Find where the given text appears and provide that cell's center as [x, y] coordinate. 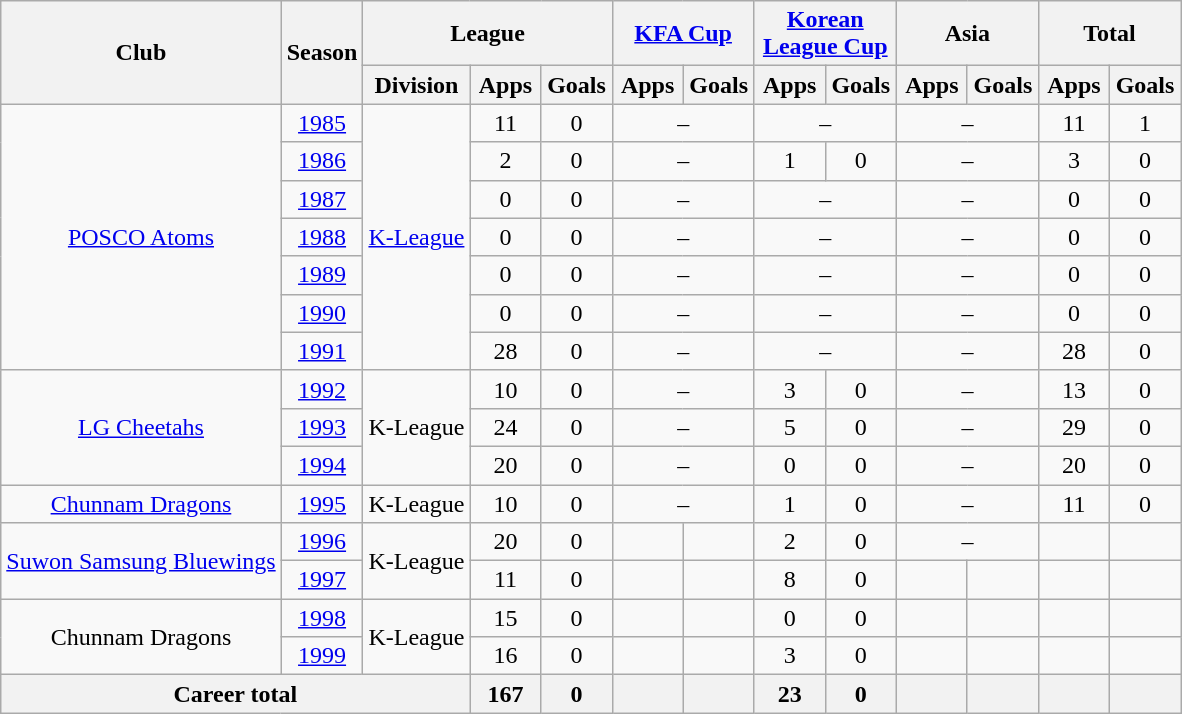
1994 [322, 465]
16 [506, 656]
Total [1109, 34]
POSCO Atoms [141, 237]
1988 [322, 237]
1997 [322, 580]
167 [506, 694]
Season [322, 52]
1993 [322, 427]
Club [141, 52]
1996 [322, 542]
1999 [322, 656]
24 [506, 427]
LG Cheetahs [141, 427]
Suwon Samsung Bluewings [141, 561]
5 [790, 427]
1992 [322, 389]
1987 [322, 199]
8 [790, 580]
13 [1074, 389]
1991 [322, 351]
15 [506, 618]
KFA Cup [683, 34]
29 [1074, 427]
1990 [322, 313]
1985 [322, 123]
Asia [967, 34]
1998 [322, 618]
23 [790, 694]
League [488, 34]
1986 [322, 161]
1995 [322, 503]
Division [416, 85]
Korean League Cup [825, 34]
1989 [322, 275]
Career total [236, 694]
